Return the [x, y] coordinate for the center point of the cell that contains the specified text.  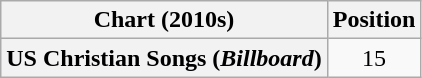
Position [374, 20]
Chart (2010s) [164, 20]
15 [374, 58]
US Christian Songs (Billboard) [164, 58]
